Extract the (X, Y) coordinate from the center of the cell holding the provided text.  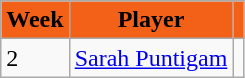
2 (35, 58)
Sarah Puntigam (151, 58)
Week (35, 20)
Player (151, 20)
